Scan for the cell matching the given text and deliver its (x, y) coordinate at center. 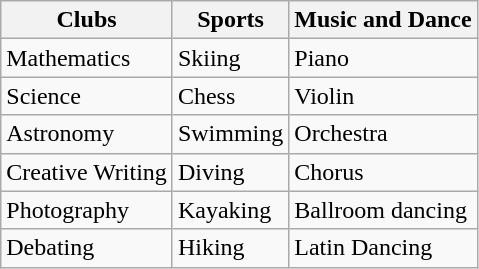
Chorus (383, 172)
Debating (87, 248)
Ballroom dancing (383, 210)
Clubs (87, 20)
Hiking (230, 248)
Photography (87, 210)
Music and Dance (383, 20)
Kayaking (230, 210)
Skiing (230, 58)
Swimming (230, 134)
Creative Writing (87, 172)
Diving (230, 172)
Latin Dancing (383, 248)
Science (87, 96)
Mathematics (87, 58)
Violin (383, 96)
Chess (230, 96)
Sports (230, 20)
Piano (383, 58)
Orchestra (383, 134)
Astronomy (87, 134)
